Capture the cell that displays the provided text and extract its (x, y) central coordinate. 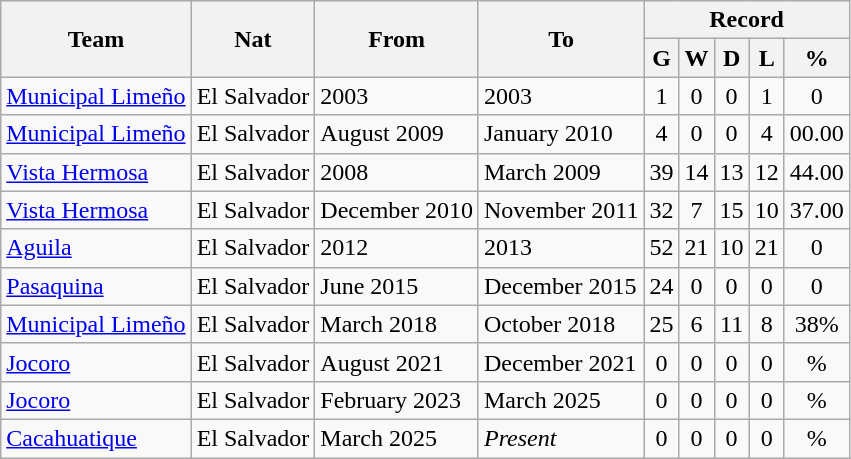
2008 (397, 172)
August 2021 (397, 362)
24 (662, 286)
December 2021 (560, 362)
December 2015 (560, 286)
13 (732, 172)
44.00 (816, 172)
February 2023 (397, 400)
Present (560, 438)
Record (746, 20)
14 (696, 172)
November 2011 (560, 210)
6 (696, 324)
32 (662, 210)
11 (732, 324)
8 (766, 324)
August 2009 (397, 134)
From (397, 39)
January 2010 (560, 134)
Cacahuatique (96, 438)
2012 (397, 248)
To (560, 39)
March 2018 (397, 324)
37.00 (816, 210)
7 (696, 210)
Pasaquina (96, 286)
W (696, 58)
March 2009 (560, 172)
39 (662, 172)
52 (662, 248)
12 (766, 172)
October 2018 (560, 324)
Team (96, 39)
June 2015 (397, 286)
D (732, 58)
G (662, 58)
00.00 (816, 134)
38% (816, 324)
Aguila (96, 248)
December 2010 (397, 210)
L (766, 58)
Nat (253, 39)
2013 (560, 248)
25 (662, 324)
15 (732, 210)
